Output the [X, Y] coordinate of the center of the cell containing the given text.  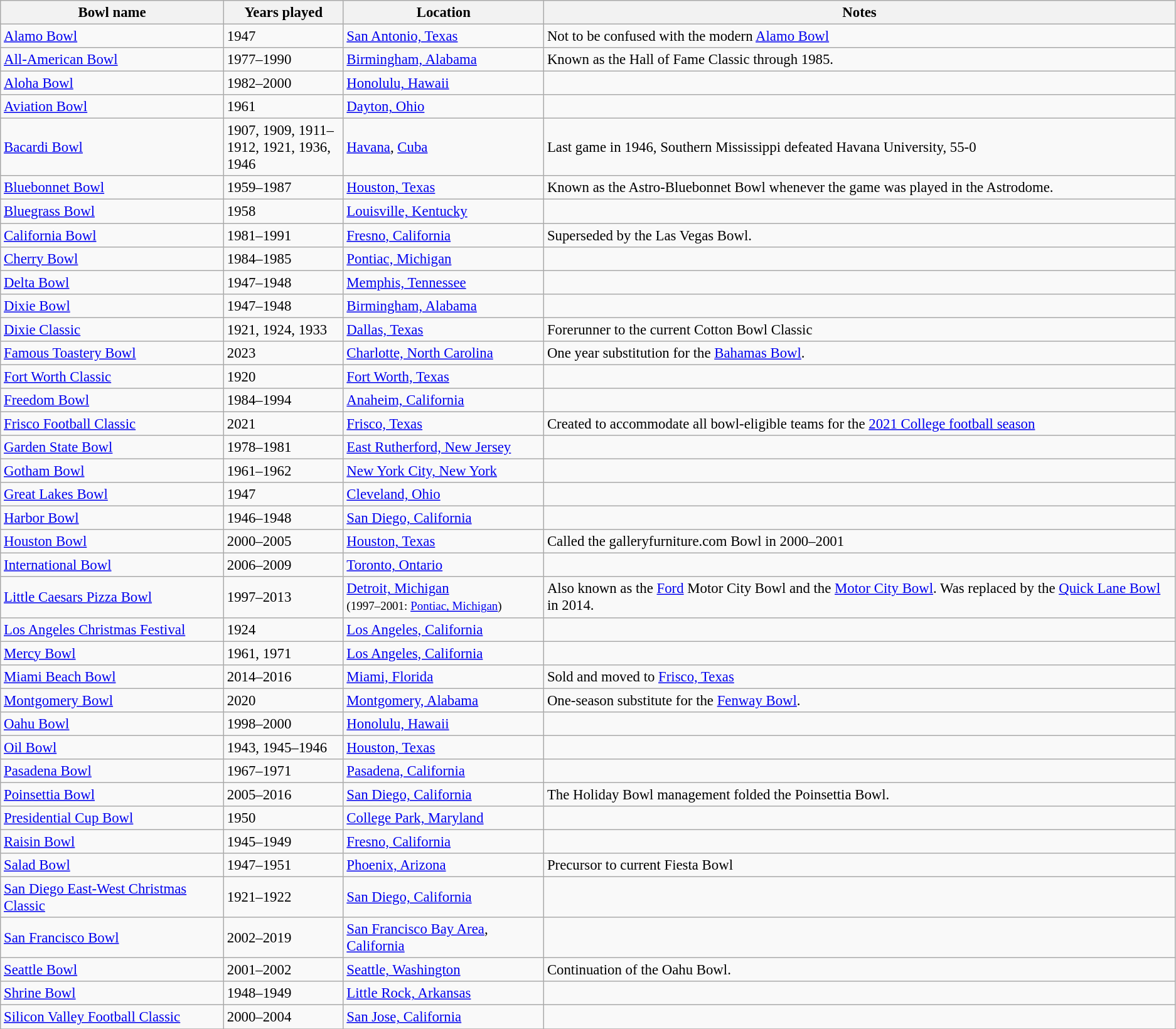
1998–2000 [284, 724]
Bacardi Bowl [112, 147]
Miami, Florida [444, 676]
Memphis, Tennessee [444, 282]
Last game in 1946, Southern Mississippi defeated Havana University, 55-0 [860, 147]
Frisco, Texas [444, 424]
2001–2002 [284, 970]
Famous Toastery Bowl [112, 353]
Raisin Bowl [112, 842]
Bluegrass Bowl [112, 211]
Pasadena, California [444, 771]
Fort Worth, Texas [444, 376]
1978–1981 [284, 447]
1947–1951 [284, 865]
Years played [284, 13]
Delta Bowl [112, 282]
Anaheim, California [444, 400]
1948–1949 [284, 993]
Dixie Bowl [112, 306]
1977–1990 [284, 60]
Created to accommodate all bowl-eligible teams for the 2021 College football season [860, 424]
2006–2009 [284, 565]
Seattle Bowl [112, 970]
1961–1962 [284, 471]
1945–1949 [284, 842]
Seattle, Washington [444, 970]
Little Rock, Arkansas [444, 993]
1982–2000 [284, 83]
Called the galleryfurniture.com Bowl in 2000–2001 [860, 541]
Montgomery Bowl [112, 700]
Precursor to current Fiesta Bowl [860, 865]
Harbor Bowl [112, 518]
San Francisco Bay Area, California [444, 937]
Mercy Bowl [112, 653]
Poinsettia Bowl [112, 794]
Dayton, Ohio [444, 107]
Aloha Bowl [112, 83]
1943, 1945–1946 [284, 747]
San Diego East-West Christmas Classic [112, 897]
Freedom Bowl [112, 400]
1924 [284, 629]
California Bowl [112, 235]
Dallas, Texas [444, 329]
San Francisco Bowl [112, 937]
Houston Bowl [112, 541]
1997–2013 [284, 597]
2002–2019 [284, 937]
One-season substitute for the Fenway Bowl. [860, 700]
Forerunner to the current Cotton Bowl Classic [860, 329]
2000–2004 [284, 1017]
2021 [284, 424]
1921–1922 [284, 897]
Silicon Valley Football Classic [112, 1017]
1921, 1924, 1933 [284, 329]
1907, 1909, 1911–1912, 1921, 1936, 1946 [284, 147]
Known as the Astro-Bluebonnet Bowl whenever the game was played in the Astrodome. [860, 188]
Presidential Cup Bowl [112, 818]
Great Lakes Bowl [112, 494]
All-American Bowl [112, 60]
Havana, Cuba [444, 147]
One year substitution for the Bahamas Bowl. [860, 353]
Bowl name [112, 13]
New York City, New York [444, 471]
Pontiac, Michigan [444, 259]
Charlotte, North Carolina [444, 353]
Salad Bowl [112, 865]
Little Caesars Pizza Bowl [112, 597]
Oahu Bowl [112, 724]
Miami Beach Bowl [112, 676]
1981–1991 [284, 235]
Garden State Bowl [112, 447]
Bluebonnet Bowl [112, 188]
1984–1994 [284, 400]
Montgomery, Alabama [444, 700]
Frisco Football Classic [112, 424]
Dixie Classic [112, 329]
1920 [284, 376]
Phoenix, Arizona [444, 865]
Location [444, 13]
International Bowl [112, 565]
Gotham Bowl [112, 471]
1959–1987 [284, 188]
Toronto, Ontario [444, 565]
1961 [284, 107]
Cleveland, Ohio [444, 494]
Los Angeles Christmas Festival [112, 629]
2020 [284, 700]
Fort Worth Classic [112, 376]
Pasadena Bowl [112, 771]
Alamo Bowl [112, 36]
2014–2016 [284, 676]
1946–1948 [284, 518]
The Holiday Bowl management folded the Poinsettia Bowl. [860, 794]
2023 [284, 353]
Continuation of the Oahu Bowl. [860, 970]
Notes [860, 13]
1967–1971 [284, 771]
Known as the Hall of Fame Classic through 1985. [860, 60]
Sold and moved to Frisco, Texas [860, 676]
Also known as the Ford Motor City Bowl and the Motor City Bowl. Was replaced by the Quick Lane Bowl in 2014. [860, 597]
1958 [284, 211]
Superseded by the Las Vegas Bowl. [860, 235]
2000–2005 [284, 541]
1950 [284, 818]
Oil Bowl [112, 747]
Shrine Bowl [112, 993]
Cherry Bowl [112, 259]
San Antonio, Texas [444, 36]
1984–1985 [284, 259]
2005–2016 [284, 794]
Aviation Bowl [112, 107]
Not to be confused with the modern Alamo Bowl [860, 36]
College Park, Maryland [444, 818]
Louisville, Kentucky [444, 211]
San Jose, California [444, 1017]
1961, 1971 [284, 653]
Detroit, Michigan(1997–2001: Pontiac, Michigan) [444, 597]
East Rutherford, New Jersey [444, 447]
